From the cell containing the given text, extract its center point as (X, Y) coordinate. 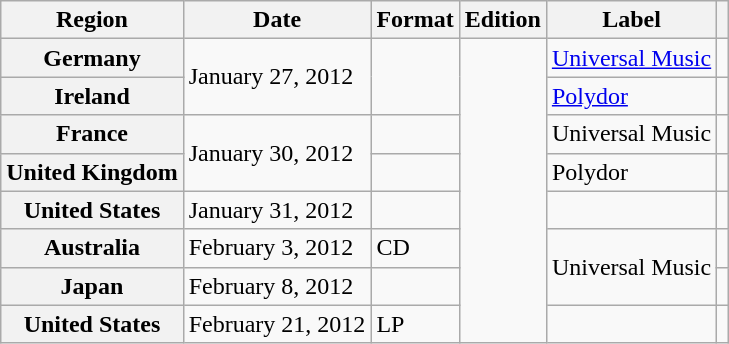
CD (415, 248)
LP (415, 324)
Germany (92, 58)
February 21, 2012 (277, 324)
February 3, 2012 (277, 248)
Edition (502, 20)
Format (415, 20)
Region (92, 20)
January 30, 2012 (277, 153)
United Kingdom (92, 172)
February 8, 2012 (277, 286)
Date (277, 20)
Ireland (92, 96)
France (92, 134)
Australia (92, 248)
January 27, 2012 (277, 77)
January 31, 2012 (277, 210)
Japan (92, 286)
Label (631, 20)
